Capture the cell that displays the provided text and extract its (x, y) central coordinate. 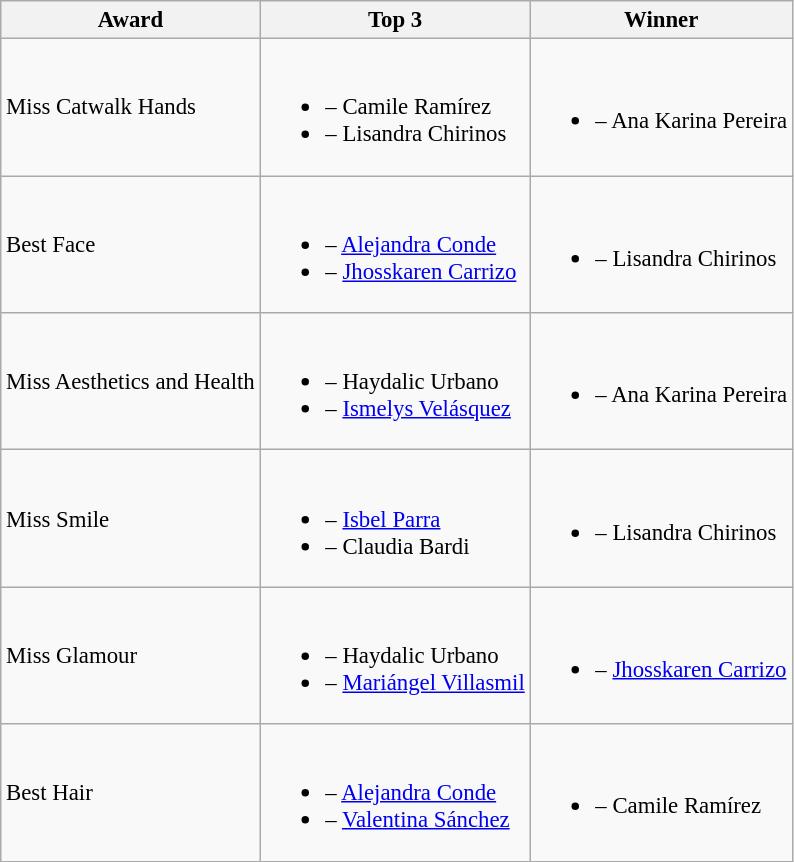
– Isbel Parra – Claudia Bardi (395, 518)
Miss Catwalk Hands (130, 108)
Award (130, 20)
– Camile Ramírez – Lisandra Chirinos (395, 108)
– Jhosskaren Carrizo (661, 656)
– Haydalic Urbano – Ismelys Velásquez (395, 382)
Best Face (130, 244)
– Camile Ramírez (661, 792)
Miss Smile (130, 518)
Miss Aesthetics and Health (130, 382)
– Alejandra Conde – Valentina Sánchez (395, 792)
– Alejandra Conde – Jhosskaren Carrizo (395, 244)
Best Hair (130, 792)
Miss Glamour (130, 656)
Top 3 (395, 20)
– Haydalic Urbano – Mariángel Villasmil (395, 656)
Winner (661, 20)
